Identify which cell holds the provided text, then report its (x, y) central coordinate. 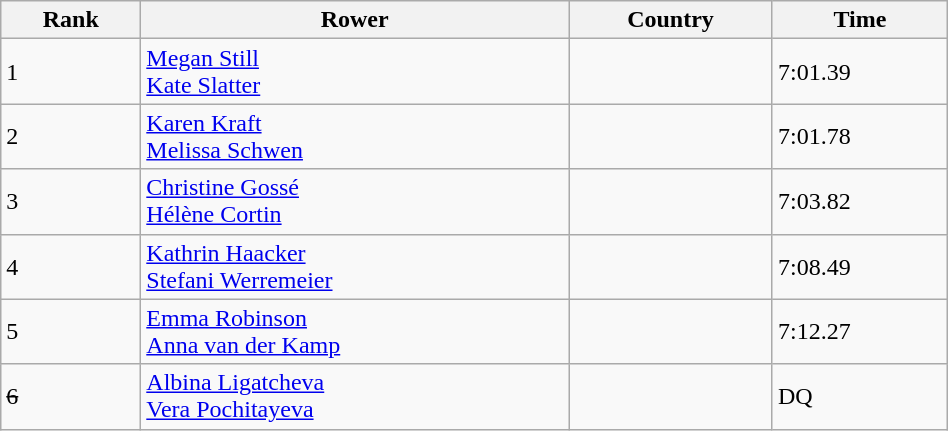
7:03.82 (860, 202)
Megan Still Kate Slatter (355, 72)
7:08.49 (860, 266)
Kathrin HaackerStefani Werremeier (355, 266)
Christine GosséHélène Cortin (355, 202)
3 (71, 202)
Albina LigatchevaVera Pochitayeva (355, 396)
Emma RobinsonAnna van der Kamp (355, 332)
6 (71, 396)
5 (71, 332)
Rower (355, 20)
1 (71, 72)
4 (71, 266)
DQ (860, 396)
Country (671, 20)
2 (71, 136)
Time (860, 20)
7:12.27 (860, 332)
7:01.78 (860, 136)
Rank (71, 20)
7:01.39 (860, 72)
Karen KraftMelissa Schwen (355, 136)
